Detect which cell encompasses the target text, then output its [x, y] center coordinate. 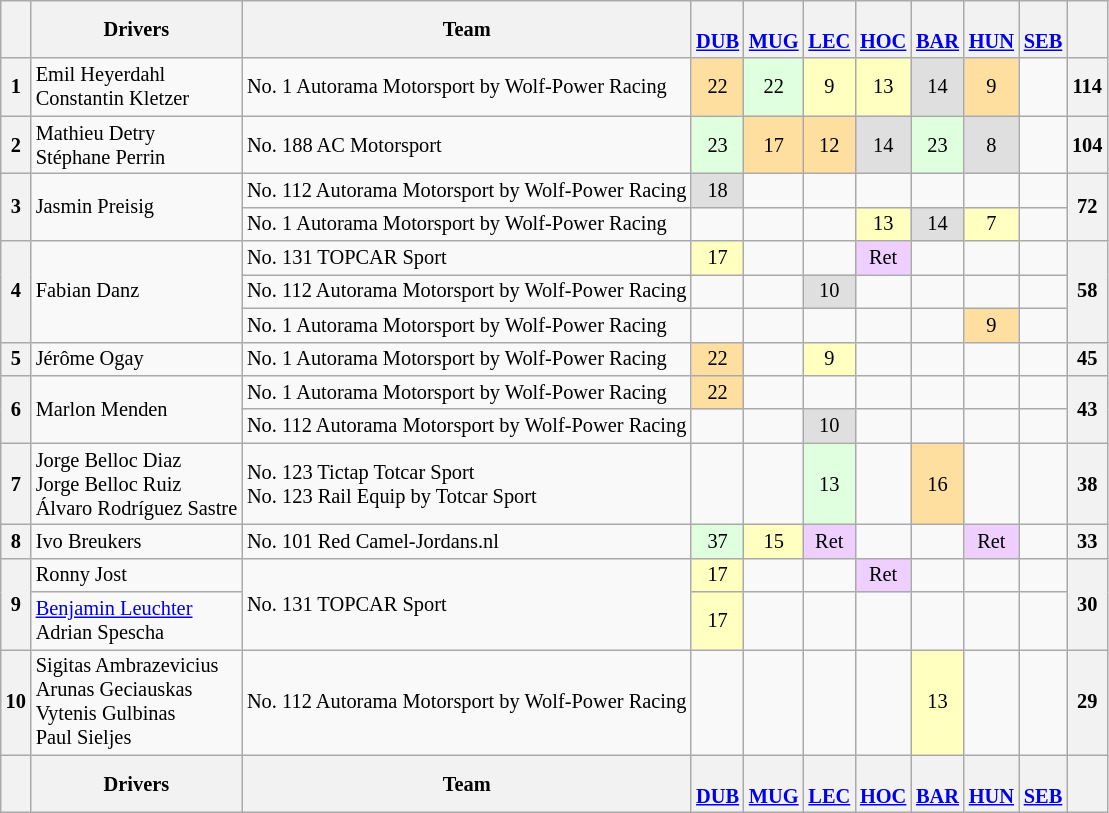
1 [16, 87]
Ivo Breukers [136, 541]
38 [1087, 484]
45 [1087, 359]
No. 123 Tictap Totcar Sport No. 123 Rail Equip by Totcar Sport [466, 484]
Jérôme Ogay [136, 359]
33 [1087, 541]
Benjamin Leuchter Adrian Spescha [136, 621]
104 [1087, 145]
30 [1087, 604]
29 [1087, 702]
3 [16, 206]
Mathieu Detry Stéphane Perrin [136, 145]
No. 188 AC Motorsport [466, 145]
43 [1087, 408]
4 [16, 292]
Marlon Menden [136, 408]
18 [718, 190]
16 [938, 484]
Jasmin Preisig [136, 206]
58 [1087, 292]
2 [16, 145]
15 [774, 541]
5 [16, 359]
37 [718, 541]
72 [1087, 206]
Emil Heyerdahl Constantin Kletzer [136, 87]
Jorge Belloc Diaz Jorge Belloc Ruiz Álvaro Rodríguez Sastre [136, 484]
Fabian Danz [136, 292]
Ronny Jost [136, 575]
114 [1087, 87]
No. 101 Red Camel-Jordans.nl [466, 541]
Sigitas Ambrazevicius Arunas Geciauskas Vytenis Gulbinas Paul Sieljes [136, 702]
6 [16, 408]
12 [829, 145]
